Return [x, y] of the center of cell containing provided text 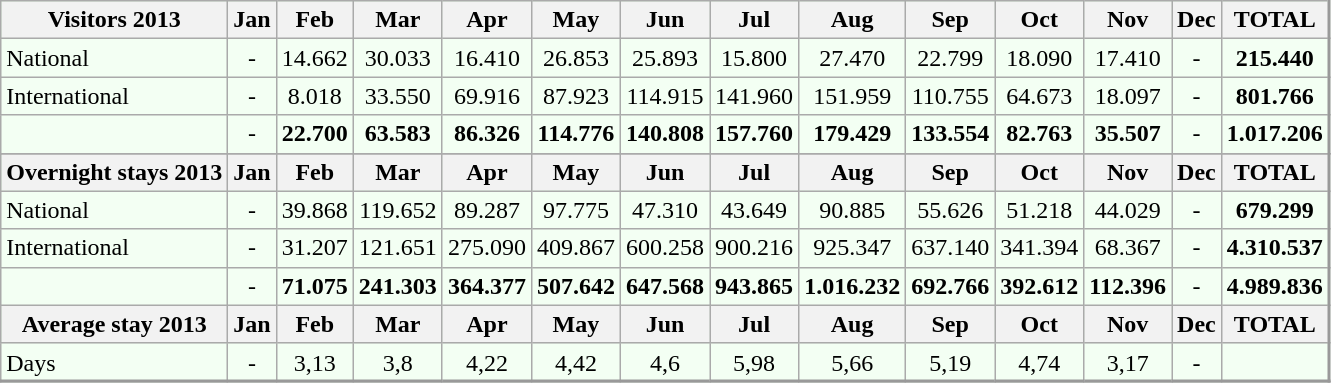
3,13 [314, 362]
39.868 [314, 210]
5,19 [950, 362]
114.776 [576, 134]
90.885 [852, 210]
63.583 [398, 134]
275.090 [486, 248]
8.018 [314, 96]
4.989.836 [1275, 286]
1.017.206 [1275, 134]
121.651 [398, 248]
215.440 [1275, 58]
14.662 [314, 58]
600.258 [664, 248]
179.429 [852, 134]
Average stay 2013 [114, 324]
1.016.232 [852, 286]
925.347 [852, 248]
151.959 [852, 96]
133.554 [950, 134]
16.410 [486, 58]
112.396 [1128, 286]
679.299 [1275, 210]
Overnight stays 2013 [114, 172]
47.310 [664, 210]
89.287 [486, 210]
241.303 [398, 286]
15.800 [754, 58]
3,17 [1128, 362]
409.867 [576, 248]
801.766 [1275, 96]
82.763 [1040, 134]
5,98 [754, 362]
392.612 [1040, 286]
51.218 [1040, 210]
4.310.537 [1275, 248]
Days [114, 362]
141.960 [754, 96]
5,66 [852, 362]
18.090 [1040, 58]
27.470 [852, 58]
22.700 [314, 134]
140.808 [664, 134]
4,74 [1040, 362]
4,6 [664, 362]
64.673 [1040, 96]
26.853 [576, 58]
119.652 [398, 210]
900.216 [754, 248]
68.367 [1128, 248]
507.642 [576, 286]
22.799 [950, 58]
364.377 [486, 286]
647.568 [664, 286]
71.075 [314, 286]
17.410 [1128, 58]
110.755 [950, 96]
943.865 [754, 286]
87.923 [576, 96]
44.029 [1128, 210]
4,22 [486, 362]
33.550 [398, 96]
69.916 [486, 96]
35.507 [1128, 134]
341.394 [1040, 248]
637.140 [950, 248]
157.760 [754, 134]
692.766 [950, 286]
55.626 [950, 210]
18.097 [1128, 96]
31.207 [314, 248]
30.033 [398, 58]
Visitors 2013 [114, 20]
43.649 [754, 210]
114.915 [664, 96]
97.775 [576, 210]
25.893 [664, 58]
86.326 [486, 134]
4,42 [576, 362]
3,8 [398, 362]
